Determine the [x, y] coordinate at the center of the cell enclosing the given text.  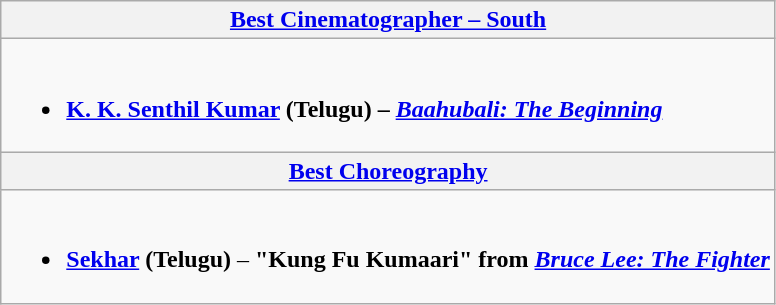
Best Choreography [388, 171]
K. K. Senthil Kumar (Telugu) – Baahubali: The Beginning [388, 96]
Best Cinematographer – South [388, 20]
Sekhar (Telugu) – "Kung Fu Kumaari" from Bruce Lee: The Fighter [388, 246]
